From the cell containing the given text, extract its center point as (X, Y) coordinate. 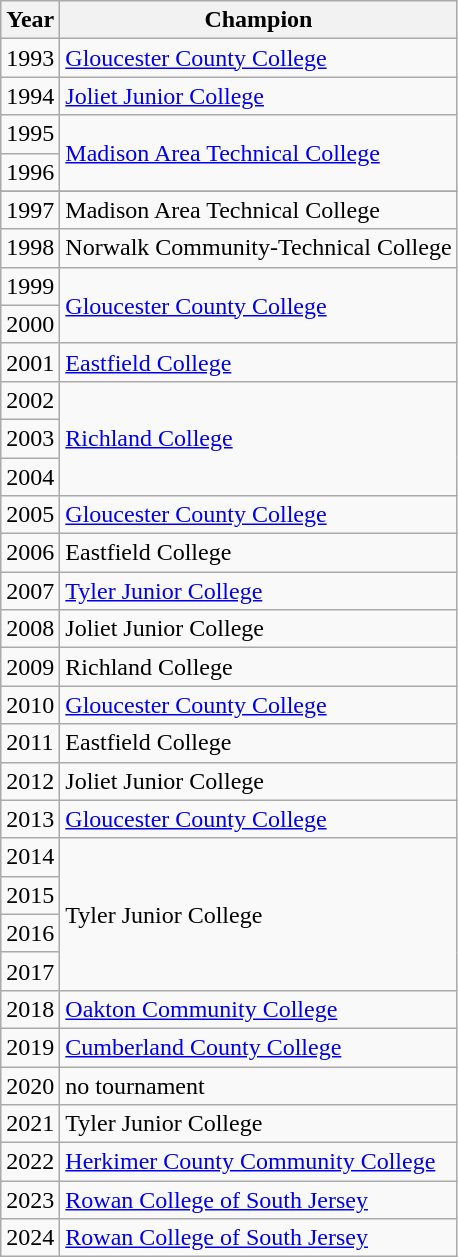
2010 (30, 705)
2022 (30, 1162)
2006 (30, 553)
2009 (30, 667)
Champion (258, 20)
1994 (30, 96)
2001 (30, 362)
2005 (30, 515)
2008 (30, 629)
2004 (30, 477)
2007 (30, 591)
2020 (30, 1085)
2003 (30, 438)
2024 (30, 1238)
2017 (30, 971)
1995 (30, 134)
2014 (30, 857)
2019 (30, 1047)
1998 (30, 248)
2000 (30, 324)
no tournament (258, 1085)
2002 (30, 400)
Cumberland County College (258, 1047)
Oakton Community College (258, 1009)
Norwalk Community-Technical College (258, 248)
2016 (30, 933)
1997 (30, 210)
2023 (30, 1200)
1996 (30, 172)
2012 (30, 781)
2021 (30, 1124)
2013 (30, 819)
1993 (30, 58)
Herkimer County Community College (258, 1162)
1999 (30, 286)
2018 (30, 1009)
2011 (30, 743)
Year (30, 20)
2015 (30, 895)
